Extract the [X, Y] coordinate from the center of the cell holding the provided text.  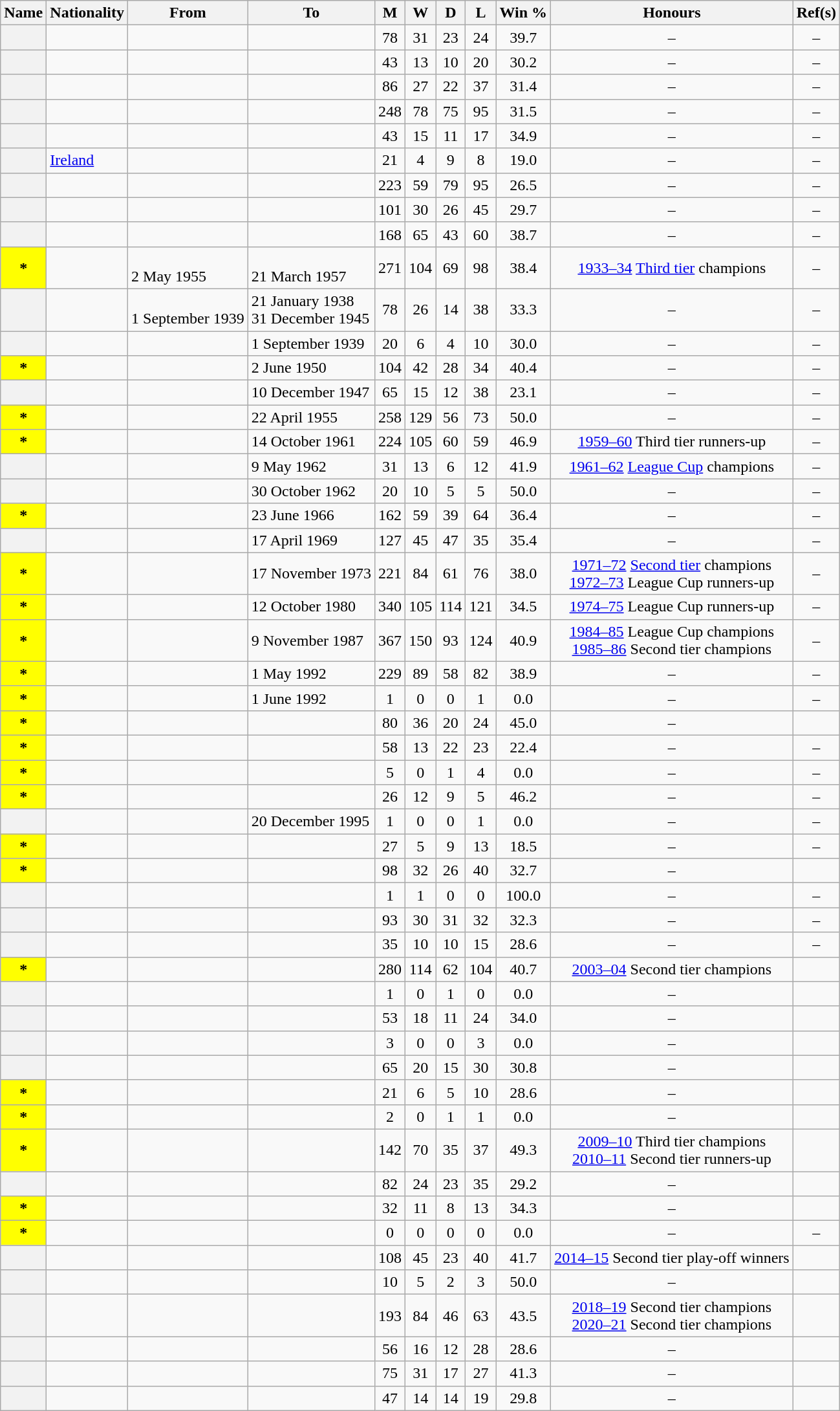
Name [23, 13]
224 [391, 442]
30.0 [524, 344]
9 November 1987 [311, 640]
168 [391, 234]
39 [451, 516]
40.9 [524, 640]
340 [391, 607]
39.7 [524, 38]
L [481, 13]
26.5 [524, 185]
76 [481, 573]
46.9 [524, 442]
221 [391, 573]
Ireland [87, 160]
10 December 1947 [311, 393]
1933–34 Third tier champions [673, 268]
Nationality [87, 13]
From [188, 13]
29.7 [524, 210]
63 [481, 1316]
70 [420, 1150]
45.0 [524, 723]
19.0 [524, 160]
40.7 [524, 969]
2014–15 Second tier play-off winners [673, 1258]
17 April 1969 [311, 540]
34.0 [524, 1018]
M [391, 13]
38.0 [524, 573]
108 [391, 1258]
248 [391, 111]
21 January 193831 December 1945 [311, 309]
1 May 1992 [311, 673]
38.9 [524, 673]
1974–75 League Cup runners-up [673, 607]
31.4 [524, 87]
32.3 [524, 920]
124 [481, 640]
129 [420, 417]
To [311, 13]
1961–62 League Cup champions [673, 466]
20 December 1995 [311, 822]
41.9 [524, 466]
150 [420, 640]
34.9 [524, 136]
61 [451, 573]
16 [420, 1349]
34.3 [524, 1209]
142 [391, 1150]
89 [420, 673]
1971–72 Second tier champions1972–73 League Cup runners-up [673, 573]
121 [481, 607]
21 March 1957 [311, 268]
367 [391, 640]
18 [420, 1018]
1959–60 Third tier runners-up [673, 442]
46 [451, 1316]
30 October 1962 [311, 491]
53 [391, 1018]
193 [391, 1316]
32.7 [524, 871]
79 [451, 185]
1984–85 League Cup champions1985–86 Second tier champions [673, 640]
22.4 [524, 747]
38.7 [524, 234]
80 [391, 723]
14 October 1961 [311, 442]
Win % [524, 13]
42 [420, 368]
64 [481, 516]
22 April 1955 [311, 417]
34.5 [524, 607]
49.3 [524, 1150]
43.5 [524, 1316]
69 [451, 268]
33.3 [524, 309]
12 October 1980 [311, 607]
Honours [673, 13]
18.5 [524, 846]
280 [391, 969]
D [451, 13]
9 May 1962 [311, 466]
271 [391, 268]
30.2 [524, 62]
41.3 [524, 1373]
23.1 [524, 393]
46.2 [524, 797]
100.0 [524, 895]
62 [451, 969]
40.4 [524, 368]
86 [391, 87]
36.4 [524, 516]
41.7 [524, 1258]
Ref(s) [816, 13]
35.4 [524, 540]
258 [391, 417]
31.5 [524, 111]
17 November 1973 [311, 573]
2009–10 Third tier champions2010–11 Second tier runners-up [673, 1150]
2018–19 Second tier champions2020–21 Second tier champions [673, 1316]
29.2 [524, 1183]
1 June 1992 [311, 698]
W [420, 13]
229 [391, 673]
19 [481, 1398]
162 [391, 516]
2 June 1950 [311, 368]
38.4 [524, 268]
2003–04 Second tier champions [673, 969]
29.8 [524, 1398]
73 [481, 417]
30.8 [524, 1067]
34 [481, 368]
101 [391, 210]
127 [391, 540]
36 [420, 723]
223 [391, 185]
2 May 1955 [188, 268]
23 June 1966 [311, 516]
